Pinpoint the cell where the given text exists, returning its [x, y] midpoint coordinate. 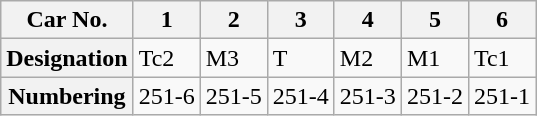
Tc1 [502, 58]
251-5 [234, 96]
3 [300, 20]
251-1 [502, 96]
M2 [368, 58]
1 [166, 20]
5 [434, 20]
Designation [67, 58]
6 [502, 20]
M1 [434, 58]
251-6 [166, 96]
2 [234, 20]
251-3 [368, 96]
T [300, 58]
251-4 [300, 96]
Car No. [67, 20]
4 [368, 20]
251-2 [434, 96]
M3 [234, 58]
Numbering [67, 96]
Tc2 [166, 58]
